Identify which cell holds the provided text, then report its [X, Y] central coordinate. 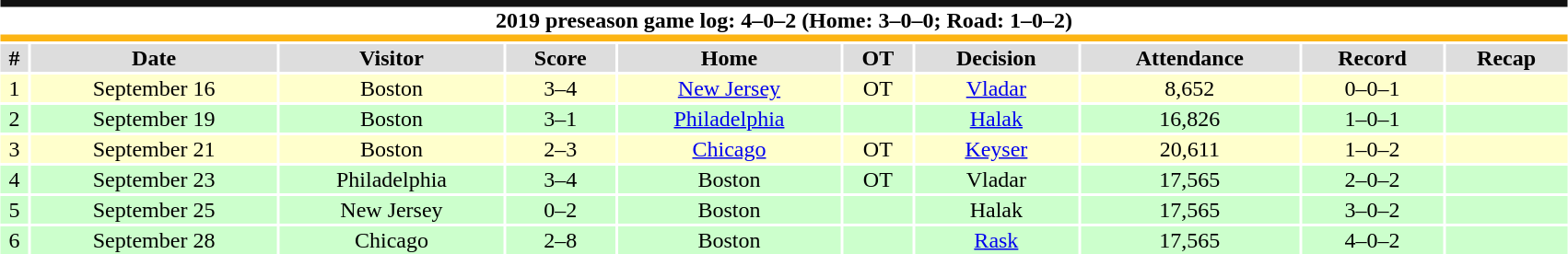
September 16 [153, 88]
8,652 [1190, 88]
September 19 [153, 119]
Keyser [997, 149]
# [15, 58]
0–0–1 [1373, 88]
4 [15, 179]
Score [560, 58]
16,826 [1190, 119]
2–3 [560, 149]
1–0–2 [1373, 149]
Decision [997, 58]
Attendance [1190, 58]
3 [15, 149]
3–1 [560, 119]
September 23 [153, 179]
September 25 [153, 210]
6 [15, 240]
0–2 [560, 210]
Record [1373, 58]
Recap [1506, 58]
September 28 [153, 240]
Date [153, 58]
2019 preseason game log: 4–0–2 (Home: 3–0–0; Road: 1–0–2) [784, 20]
Rask [997, 240]
Visitor [392, 58]
4–0–2 [1373, 240]
3–0–2 [1373, 210]
2–0–2 [1373, 179]
Home [729, 58]
2 [15, 119]
2–8 [560, 240]
September 21 [153, 149]
5 [15, 210]
1 [15, 88]
20,611 [1190, 149]
1–0–1 [1373, 119]
